Locate the cell with the specified text and output its (X, Y) center coordinate. 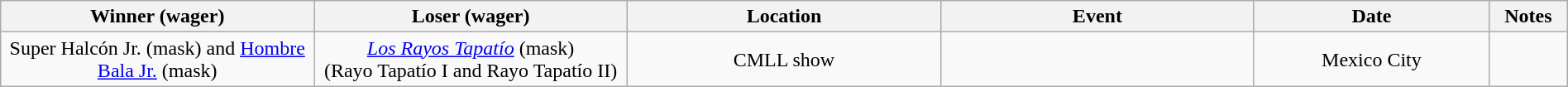
Loser (wager) (471, 17)
Notes (1528, 17)
Date (1371, 17)
Event (1097, 17)
Super Halcón Jr. (mask) and Hombre Bala Jr. (mask) (157, 60)
Location (784, 17)
CMLL show (784, 60)
Winner (wager) (157, 17)
Los Rayos Tapatío (mask) (Rayo Tapatío I and Rayo Tapatío II) (471, 60)
Mexico City (1371, 60)
